For the text-containing cell, return its midpoint in (X, Y) coordinate format. 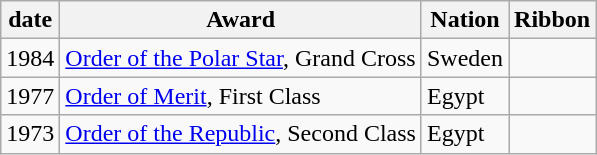
1973 (30, 134)
Sweden (464, 58)
Award (241, 20)
Nation (464, 20)
Order of Merit, First Class (241, 96)
date (30, 20)
Ribbon (552, 20)
1984 (30, 58)
Order of the Republic, Second Class (241, 134)
1977 (30, 96)
Order of the Polar Star, Grand Cross (241, 58)
